Extract the [x, y] coordinate from the center of the cell holding the provided text.  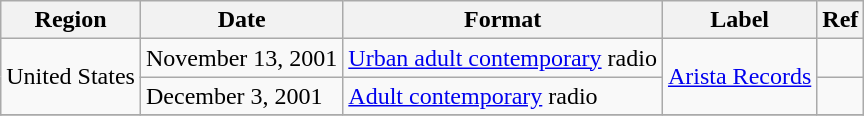
November 13, 2001 [241, 58]
Urban adult contemporary radio [503, 58]
Arista Records [739, 77]
Date [241, 20]
Region [71, 20]
Format [503, 20]
United States [71, 77]
Label [739, 20]
December 3, 2001 [241, 96]
Ref [840, 20]
Adult contemporary radio [503, 96]
